Scan for the cell matching the given text and deliver its (X, Y) coordinate at center. 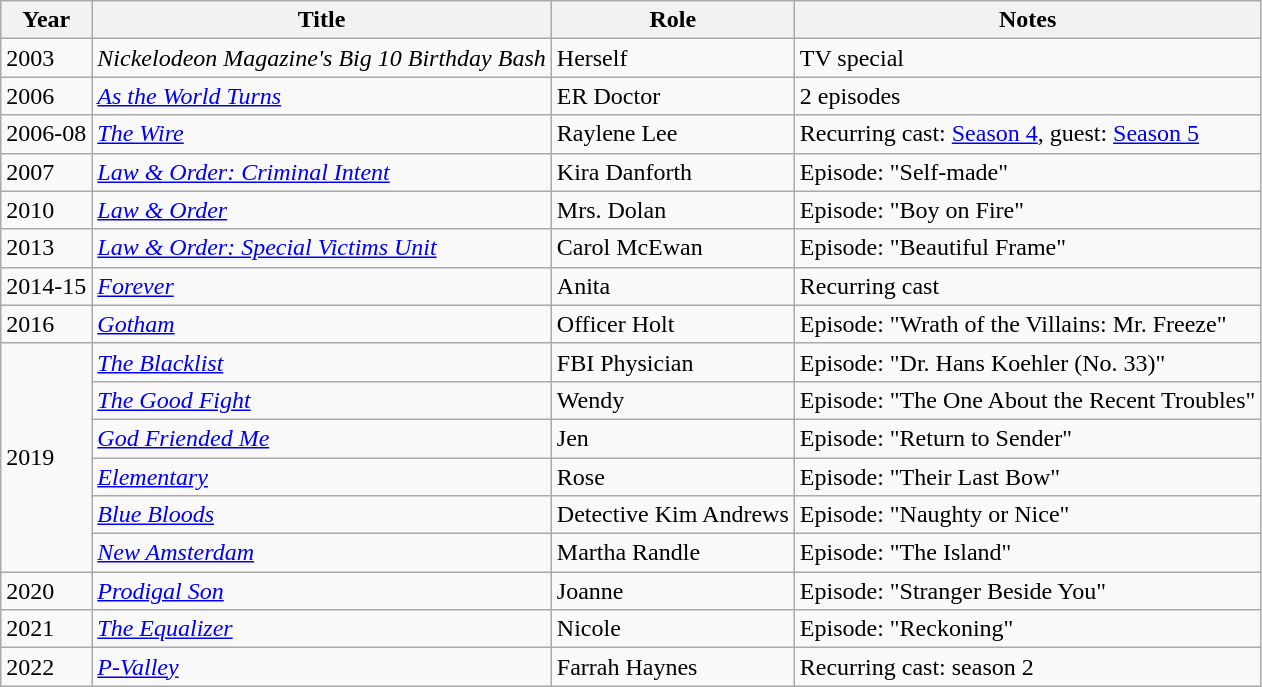
Carol McEwan (672, 248)
TV special (1028, 58)
2003 (46, 58)
Episode: "Self-made" (1028, 172)
Recurring cast: season 2 (1028, 667)
Title (322, 20)
The Blacklist (322, 362)
2021 (46, 629)
2010 (46, 210)
Episode: "Dr. Hans Koehler (No. 33)" (1028, 362)
2016 (46, 324)
God Friended Me (322, 438)
Notes (1028, 20)
Episode: "Reckoning" (1028, 629)
Prodigal Son (322, 591)
Episode: "Wrath of the Villains: Mr. Freeze" (1028, 324)
Officer Holt (672, 324)
2013 (46, 248)
Episode: "Naughty or Nice" (1028, 515)
ER Doctor (672, 96)
Episode: "Boy on Fire" (1028, 210)
Recurring cast: Season 4, guest: Season 5 (1028, 134)
Mrs. Dolan (672, 210)
Farrah Haynes (672, 667)
Rose (672, 477)
2006 (46, 96)
2006-08 (46, 134)
Gotham (322, 324)
Role (672, 20)
2022 (46, 667)
2014-15 (46, 286)
The Good Fight (322, 400)
Episode: "Return to Sender" (1028, 438)
Anita (672, 286)
Episode: "The Island" (1028, 553)
Elementary (322, 477)
New Amsterdam (322, 553)
Episode: "Their Last Bow" (1028, 477)
Year (46, 20)
Episode: "The One About the Recent Troubles" (1028, 400)
As the World Turns (322, 96)
The Wire (322, 134)
Joanne (672, 591)
2019 (46, 457)
P-Valley (322, 667)
Raylene Lee (672, 134)
FBI Physician (672, 362)
Jen (672, 438)
Blue Bloods (322, 515)
Law & Order: Criminal Intent (322, 172)
Wendy (672, 400)
2020 (46, 591)
Recurring cast (1028, 286)
The Equalizer (322, 629)
Forever (322, 286)
Nickelodeon Magazine's Big 10 Birthday Bash (322, 58)
Nicole (672, 629)
Law & Order: Special Victims Unit (322, 248)
Episode: "Stranger Beside You" (1028, 591)
Episode: "Beautiful Frame" (1028, 248)
Martha Randle (672, 553)
2007 (46, 172)
Detective Kim Andrews (672, 515)
Kira Danforth (672, 172)
Law & Order (322, 210)
Herself (672, 58)
2 episodes (1028, 96)
